Pinpoint the cell where the given text exists, returning its [x, y] midpoint coordinate. 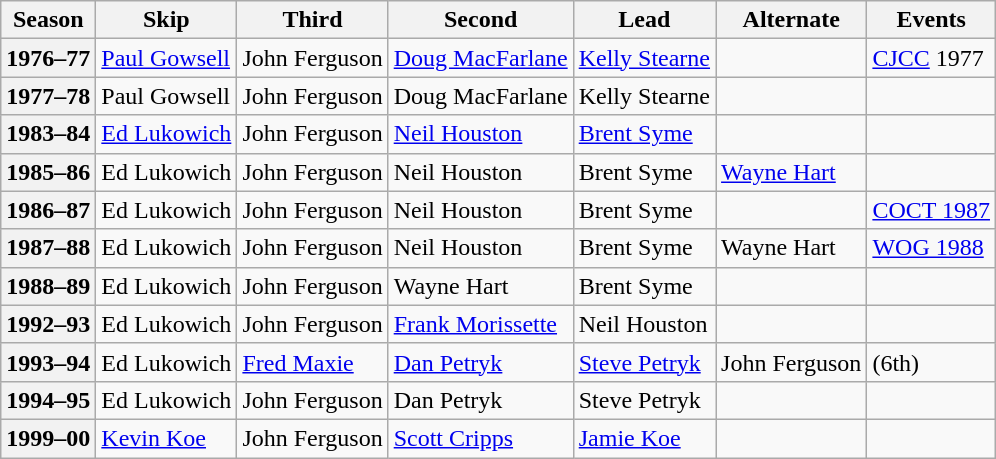
WOG 1988 [932, 248]
1987–88 [48, 248]
Lead [644, 20]
Season [48, 20]
Frank Morissette [480, 324]
Third [312, 20]
1992–93 [48, 324]
1999–00 [48, 438]
Kevin Koe [166, 438]
1983–84 [48, 134]
Scott Cripps [480, 438]
(6th) [932, 362]
1988–89 [48, 286]
CJCC 1977 [932, 58]
1977–78 [48, 96]
Jamie Koe [644, 438]
1994–95 [48, 400]
COCT 1987 [932, 210]
1985–86 [48, 172]
Events [932, 20]
Second [480, 20]
Fred Maxie [312, 362]
1976–77 [48, 58]
1993–94 [48, 362]
Skip [166, 20]
Alternate [792, 20]
1986–87 [48, 210]
